From the cell containing the given text, extract its center point as (x, y) coordinate. 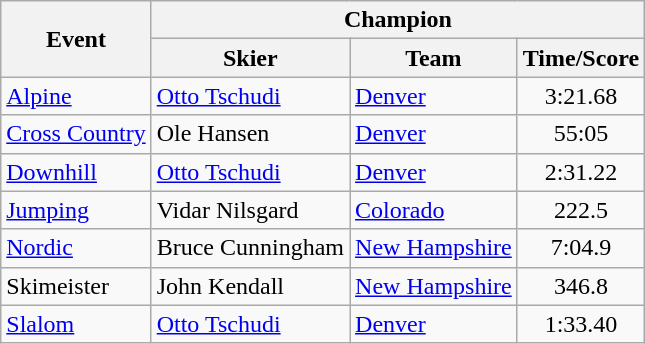
Bruce Cunningham (250, 248)
Alpine (76, 96)
Nordic (76, 248)
Event (76, 39)
7:04.9 (581, 248)
Jumping (76, 210)
Skimeister (76, 286)
3:21.68 (581, 96)
55:05 (581, 134)
Colorado (434, 210)
Champion (398, 20)
1:33.40 (581, 324)
346.8 (581, 286)
Time/Score (581, 58)
Skier (250, 58)
2:31.22 (581, 172)
Slalom (76, 324)
Cross Country (76, 134)
Downhill (76, 172)
222.5 (581, 210)
Vidar Nilsgard (250, 210)
Ole Hansen (250, 134)
Team (434, 58)
John Kendall (250, 286)
